Return the (X, Y) coordinate for the center point of the cell that contains the specified text.  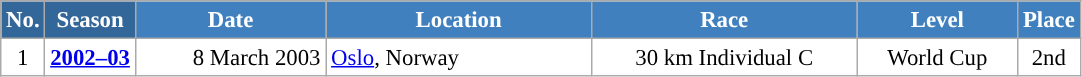
Race (724, 20)
8 March 2003 (230, 58)
Level (938, 20)
2nd (1049, 58)
Season (90, 20)
Oslo, Norway (459, 58)
30 km Individual C (724, 58)
Date (230, 20)
No. (23, 20)
Location (459, 20)
2002–03 (90, 58)
1 (23, 58)
World Cup (938, 58)
Place (1049, 20)
